Detect which cell encompasses the target text, then output its [x, y] center coordinate. 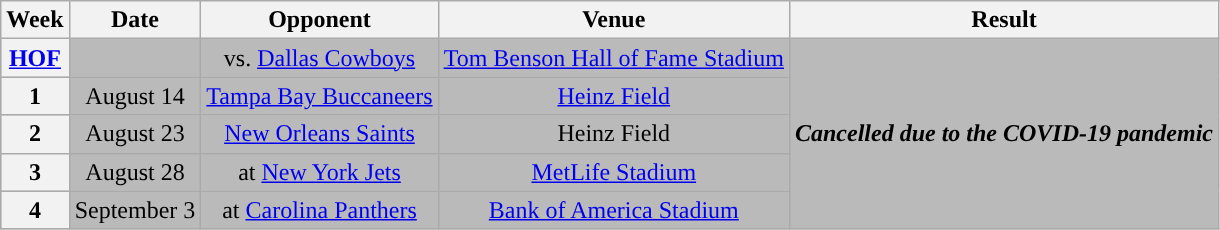
2 [35, 134]
Opponent [320, 20]
New Orleans Saints [320, 134]
Bank of America Stadium [614, 210]
Cancelled due to the COVID-19 pandemic [1004, 134]
1 [35, 96]
Tom Benson Hall of Fame Stadium [614, 58]
Venue [614, 20]
Date [135, 20]
3 [35, 172]
HOF [35, 58]
August 23 [135, 134]
at Carolina Panthers [320, 210]
Tampa Bay Buccaneers [320, 96]
MetLife Stadium [614, 172]
Week [35, 20]
vs. Dallas Cowboys [320, 58]
4 [35, 210]
Result [1004, 20]
September 3 [135, 210]
August 28 [135, 172]
August 14 [135, 96]
at New York Jets [320, 172]
